Detect which cell encompasses the target text, then output its (x, y) center coordinate. 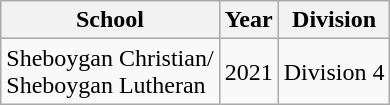
Sheboygan Christian/Sheboygan Lutheran (110, 72)
2021 (248, 72)
School (110, 20)
Year (248, 20)
Division (334, 20)
Division 4 (334, 72)
